Search for the cell housing the specified text and yield its [x, y] center coordinate. 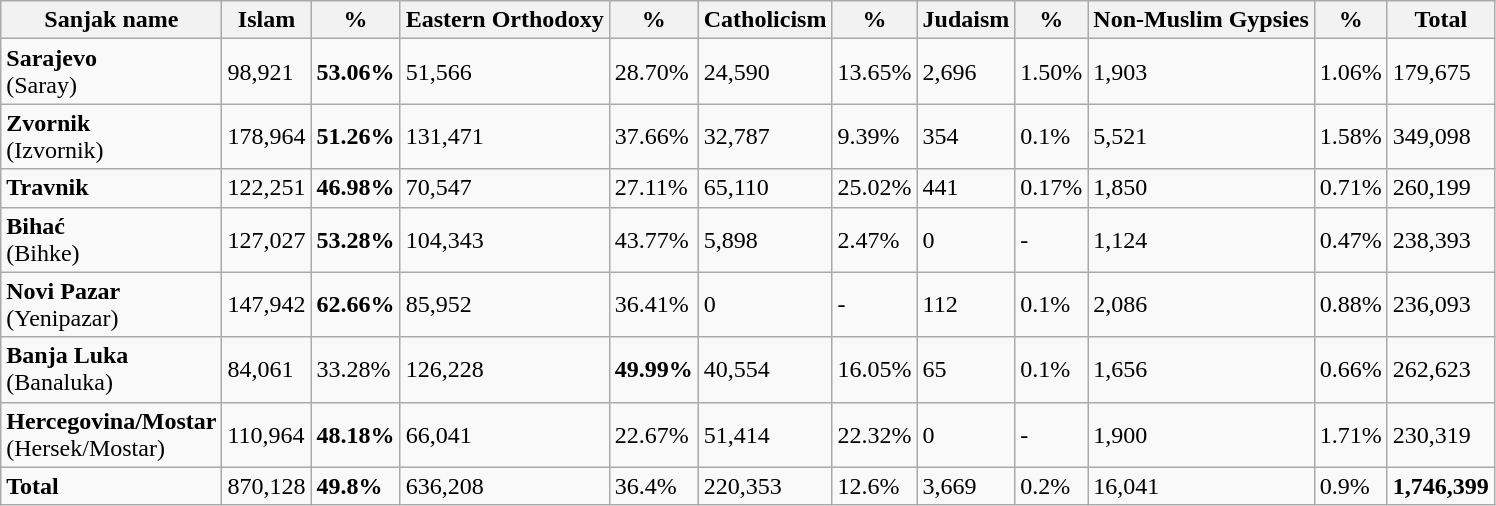
22.67% [654, 434]
110,964 [266, 434]
24,590 [765, 72]
49.99% [654, 370]
1.58% [1350, 136]
85,952 [504, 304]
25.02% [874, 188]
Hercegovina/Mostar(Hersek/Mostar) [112, 434]
28.70% [654, 72]
Sanjak name [112, 20]
5,898 [765, 240]
112 [966, 304]
1.71% [1350, 434]
131,471 [504, 136]
16.05% [874, 370]
230,319 [1440, 434]
1,656 [1201, 370]
260,199 [1440, 188]
179,675 [1440, 72]
2,696 [966, 72]
43.77% [654, 240]
1,124 [1201, 240]
51,566 [504, 72]
238,393 [1440, 240]
13.65% [874, 72]
Zvornik(Izvornik) [112, 136]
147,942 [266, 304]
349,098 [1440, 136]
1,900 [1201, 434]
0.2% [1052, 486]
12.6% [874, 486]
36.4% [654, 486]
126,228 [504, 370]
84,061 [266, 370]
70,547 [504, 188]
66,041 [504, 434]
33.28% [356, 370]
51,414 [765, 434]
1.06% [1350, 72]
16,041 [1201, 486]
Bihać(Bihke) [112, 240]
1.50% [1052, 72]
Non-Muslim Gypsies [1201, 20]
1,903 [1201, 72]
53.06% [356, 72]
49.8% [356, 486]
Banja Luka(Banaluka) [112, 370]
62.66% [356, 304]
0.47% [1350, 240]
27.11% [654, 188]
0.17% [1052, 188]
Catholicism [765, 20]
1,746,399 [1440, 486]
262,623 [1440, 370]
104,343 [504, 240]
37.66% [654, 136]
354 [966, 136]
65,110 [765, 188]
Sarajevo(Saray) [112, 72]
40,554 [765, 370]
2.47% [874, 240]
Travnik [112, 188]
22.32% [874, 434]
1,850 [1201, 188]
9.39% [874, 136]
220,353 [765, 486]
65 [966, 370]
53.28% [356, 240]
5,521 [1201, 136]
36.41% [654, 304]
0.66% [1350, 370]
2,086 [1201, 304]
178,964 [266, 136]
46.98% [356, 188]
441 [966, 188]
636,208 [504, 486]
0.9% [1350, 486]
Eastern Orthodoxy [504, 20]
127,027 [266, 240]
870,128 [266, 486]
51.26% [356, 136]
Islam [266, 20]
Novi Pazar(Yenipazar) [112, 304]
48.18% [356, 434]
122,251 [266, 188]
0.71% [1350, 188]
32,787 [765, 136]
Judaism [966, 20]
3,669 [966, 486]
236,093 [1440, 304]
0.88% [1350, 304]
98,921 [266, 72]
